Return the [X, Y] coordinate for the center point of the cell that contains the specified text.  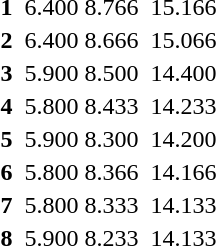
8.433 [112, 106]
8.333 [112, 205]
6.400 [52, 40]
8.300 [112, 139]
8.666 [112, 40]
8.366 [112, 172]
8.500 [112, 73]
